For the text-containing cell, return its midpoint in [x, y] coordinate format. 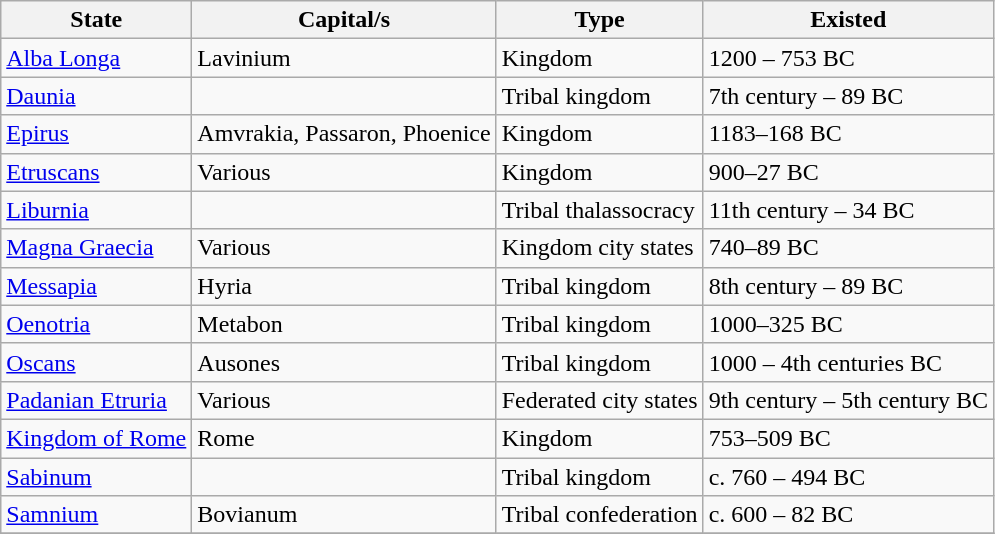
Magna Graecia [96, 248]
1200 – 753 BC [848, 58]
900–27 BC [848, 172]
Samnium [96, 515]
Oenotria [96, 324]
Epirus [96, 134]
Sabinum [96, 477]
Kingdom city states [600, 248]
Daunia [96, 96]
Etruscans [96, 172]
753–509 BC [848, 438]
c. 760 – 494 BC [848, 477]
11th century – 34 BC [848, 210]
c. 600 – 82 BC [848, 515]
Bovianum [344, 515]
Amvrakia, Passaron, Phoenice [344, 134]
Federated city states [600, 400]
Metabon [344, 324]
Type [600, 20]
Oscans [96, 362]
Rome [344, 438]
Hyria [344, 286]
Ausones [344, 362]
1183–168 BC [848, 134]
9th century – 5th century BC [848, 400]
State [96, 20]
1000 – 4th centuries BC [848, 362]
Lavinium [344, 58]
Tribal confederation [600, 515]
1000–325 BC [848, 324]
Kingdom of Rome [96, 438]
8th century – 89 BC [848, 286]
Messapia [96, 286]
Tribal thalassocracy [600, 210]
740–89 BC [848, 248]
Existed [848, 20]
7th century – 89 BC [848, 96]
Capital/s [344, 20]
Padanian Etruria [96, 400]
Liburnia [96, 210]
Alba Longa [96, 58]
